For the text-containing cell, return its midpoint in [X, Y] coordinate format. 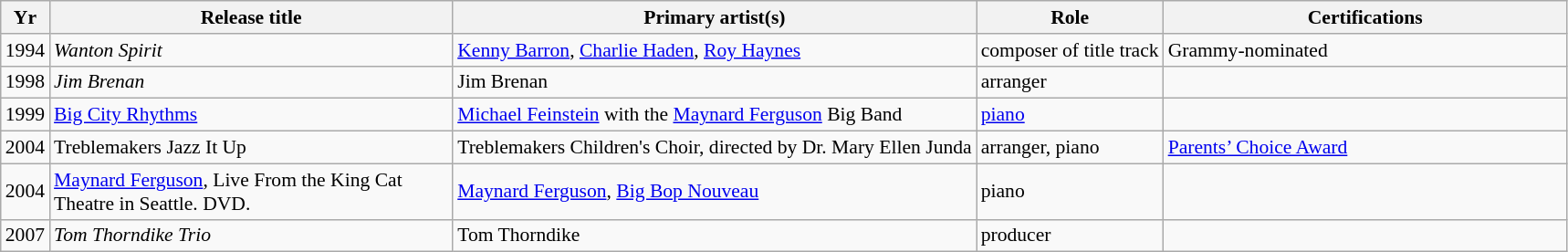
producer [1070, 236]
arranger [1070, 82]
Treblemakers Children's Choir, directed by Dr. Mary Ellen Junda [714, 148]
Treblemakers Jazz It Up [251, 148]
Primary artist(s) [714, 17]
Kenny Barron, Charlie Haden, Roy Haynes [714, 50]
arranger, piano [1070, 148]
Grammy-nominated [1365, 50]
1994 [26, 50]
Certifications [1365, 17]
Role [1070, 17]
Yr [26, 17]
Big City Rhythms [251, 115]
Tom Thorndike Trio [251, 236]
Maynard Ferguson, Big Bop Nouveau [714, 192]
Michael Feinstein with the Maynard Ferguson Big Band [714, 115]
composer of title track [1070, 50]
Parents’ Choice Award [1365, 148]
1999 [26, 115]
1998 [26, 82]
2007 [26, 236]
Maynard Ferguson, Live From the King Cat Theatre in Seattle. DVD. [251, 192]
Wanton Spirit [251, 50]
Release title [251, 17]
Tom Thorndike [714, 236]
